Locate the cell with the specified text and output its [x, y] center coordinate. 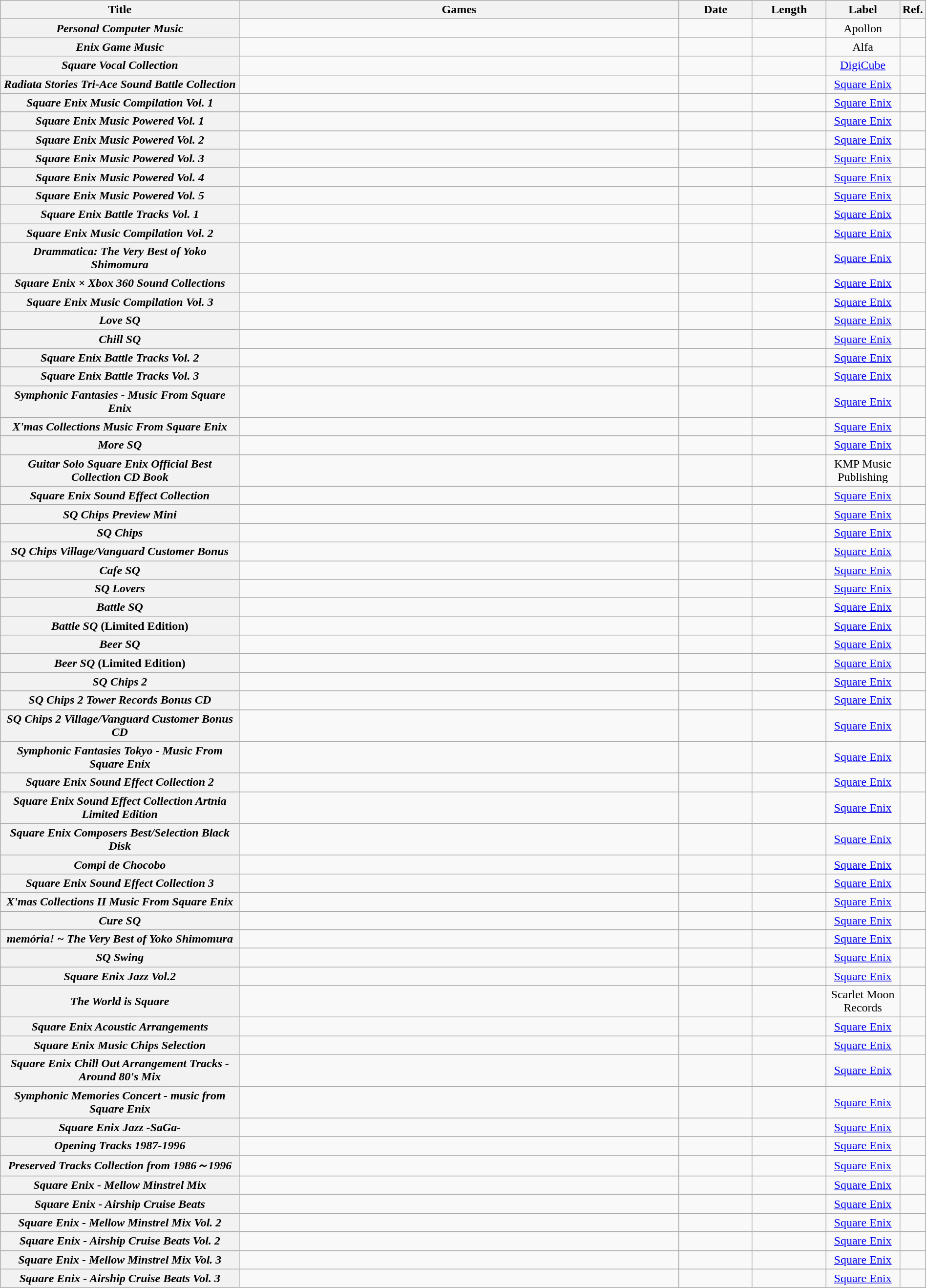
Square Enix Battle Tracks Vol. 1 [120, 214]
Beer SQ (Limited Edition) [120, 663]
Opening Tracks 1987-1996 [120, 1146]
Symphonic Fantasies - Music From Square Enix [120, 402]
Square Enix - Airship Cruise Beats Vol. 3 [120, 1278]
Square Enix - Airship Cruise Beats Vol. 2 [120, 1241]
Battle SQ [120, 607]
Cafe SQ [120, 570]
Square Enix Chill Out Arrangement Tracks - Around 80's Mix [120, 1070]
Square Enix Music Compilation Vol. 3 [120, 302]
Square Enix Sound Effect Collection 2 [120, 782]
Title [120, 10]
Compi de Chocobo [120, 864]
Cure SQ [120, 920]
Square Enix Composers Best/Selection Black Disk [120, 839]
memória! ~ The Very Best of Yoko Shimomura [120, 939]
Scarlet Moon Records [863, 1002]
Square Enix Acoustic Arrangements [120, 1027]
Square Enix Music Powered Vol. 3 [120, 158]
Square Enix Sound Effect Collection [120, 495]
Square Enix - Airship Cruise Beats [120, 1204]
Battle SQ (Limited Edition) [120, 626]
Square Enix Battle Tracks Vol. 3 [120, 376]
Square Enix Jazz -SaGa- [120, 1127]
Symphonic Fantasies Tokyo - Music From Square Enix [120, 757]
DigiCube [863, 65]
Love SQ [120, 321]
KMP Music Publishing [863, 470]
Square Enix - Mellow Minstrel Mix Vol. 2 [120, 1223]
Date [716, 10]
Square Enix - Mellow Minstrel Mix Vol. 3 [120, 1260]
Radiata Stories Tri-Ace Sound Battle Collection [120, 84]
Square Enix Sound Effect Collection 3 [120, 883]
SQ Chips [120, 533]
SQ Chips 2 Tower Records Bonus CD [120, 700]
SQ Chips Village/Vanguard Customer Bonus [120, 551]
Square Enix × Xbox 360 Sound Collections [120, 283]
Square Enix Music Powered Vol. 1 [120, 121]
Games [459, 10]
SQ Lovers [120, 589]
Symphonic Memories Concert - music from Square Enix [120, 1102]
Square Enix Music Compilation Vol. 2 [120, 233]
Chill SQ [120, 339]
Personal Computer Music [120, 28]
Length [789, 10]
The World is Square [120, 1002]
Square Enix - Mellow Minstrel Mix [120, 1185]
Label [863, 10]
Square Enix Music Chips Selection [120, 1045]
Guitar Solo Square Enix Official Best Collection CD Book [120, 470]
Preserved Tracks Collection from 1986～1996 [120, 1166]
Square Enix Music Powered Vol. 2 [120, 140]
Square Enix Jazz Vol.2 [120, 976]
X'mas Collections Music From Square Enix [120, 427]
Square Enix Music Powered Vol. 5 [120, 195]
SQ Swing [120, 958]
Enix Game Music [120, 47]
More SQ [120, 445]
Beer SQ [120, 644]
Alfa [863, 47]
Square Enix Music Powered Vol. 4 [120, 177]
Square Enix Sound Effect Collection Artnia Limited Edition [120, 807]
Apollon [863, 28]
Ref. [912, 10]
SQ Chips Preview Mini [120, 514]
SQ Chips 2 Village/Vanguard Customer Bonus CD [120, 725]
X'mas Collections II Music From Square Enix [120, 902]
Square Enix Battle Tracks Vol. 2 [120, 358]
SQ Chips 2 [120, 682]
Square Enix Music Compilation Vol. 1 [120, 103]
Square Vocal Collection [120, 65]
Drammatica: The Very Best of Yoko Shimomura [120, 258]
